Return the (x, y) coordinate for the center point of the cell that contains the specified text.  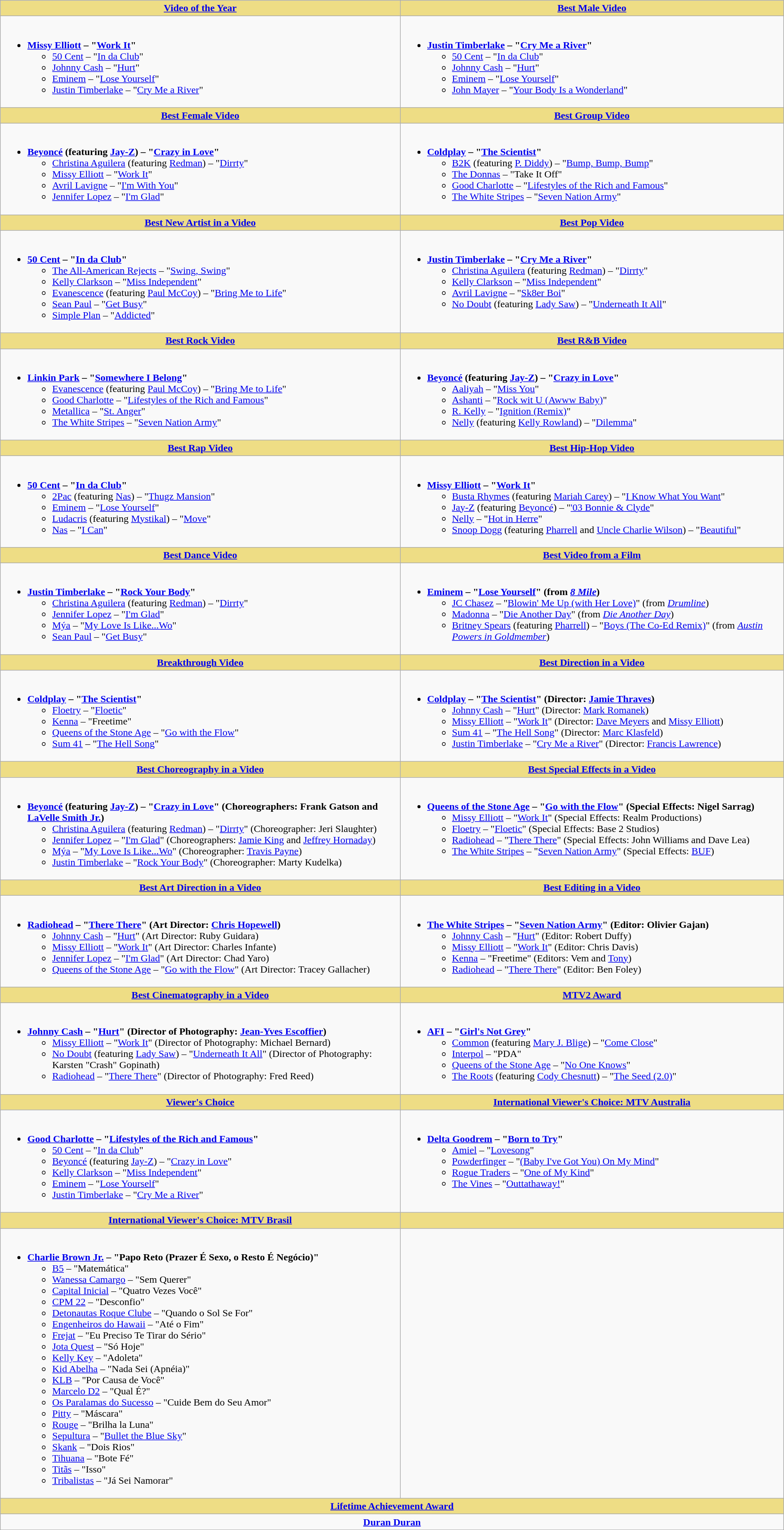
Duran Duran (392, 1522)
Best R&B Video (592, 341)
Best Direction in a Video (592, 662)
Best Choreography in a Video (200, 770)
Best Male Video (592, 8)
Best Hip-Hop Video (592, 448)
International Viewer's Choice: MTV Brasil (200, 1220)
50 Cent – "In da Club"2Pac (featuring Nas) – "Thugz Mansion"Eminem – "Lose Yourself"Ludacris (featuring Mystikal) – "Move"Nas – "I Can" (200, 501)
Best Group Video (592, 115)
MTV2 Award (592, 995)
Breakthrough Video (200, 662)
Best Pop Video (592, 222)
Best Rock Video (200, 341)
Lifetime Achievement Award (392, 1506)
Viewer's Choice (200, 1102)
Best Editing in a Video (592, 888)
Missy Elliott – "Work It"50 Cent – "In da Club"Johnny Cash – "Hurt"Eminem – "Lose Yourself"Justin Timberlake – "Cry Me a River" (200, 62)
Best Female Video (200, 115)
Video of the Year (200, 8)
Best Rap Video (200, 448)
Best New Artist in a Video (200, 222)
Best Art Direction in a Video (200, 888)
International Viewer's Choice: MTV Australia (592, 1102)
Best Video from a Film (592, 555)
Best Cinematography in a Video (200, 995)
Best Dance Video (200, 555)
Coldplay – "The Scientist"Floetry – "Floetic"Kenna – "Freetime"Queens of the Stone Age – "Go with the Flow"Sum 41 – "The Hell Song" (200, 716)
Justin Timberlake – "Cry Me a River"50 Cent – "In da Club"Johnny Cash – "Hurt"Eminem – "Lose Yourself"John Mayer – "Your Body Is a Wonderland" (592, 62)
Best Special Effects in a Video (592, 770)
